Find where the given text appears and provide that cell's center as [x, y] coordinate. 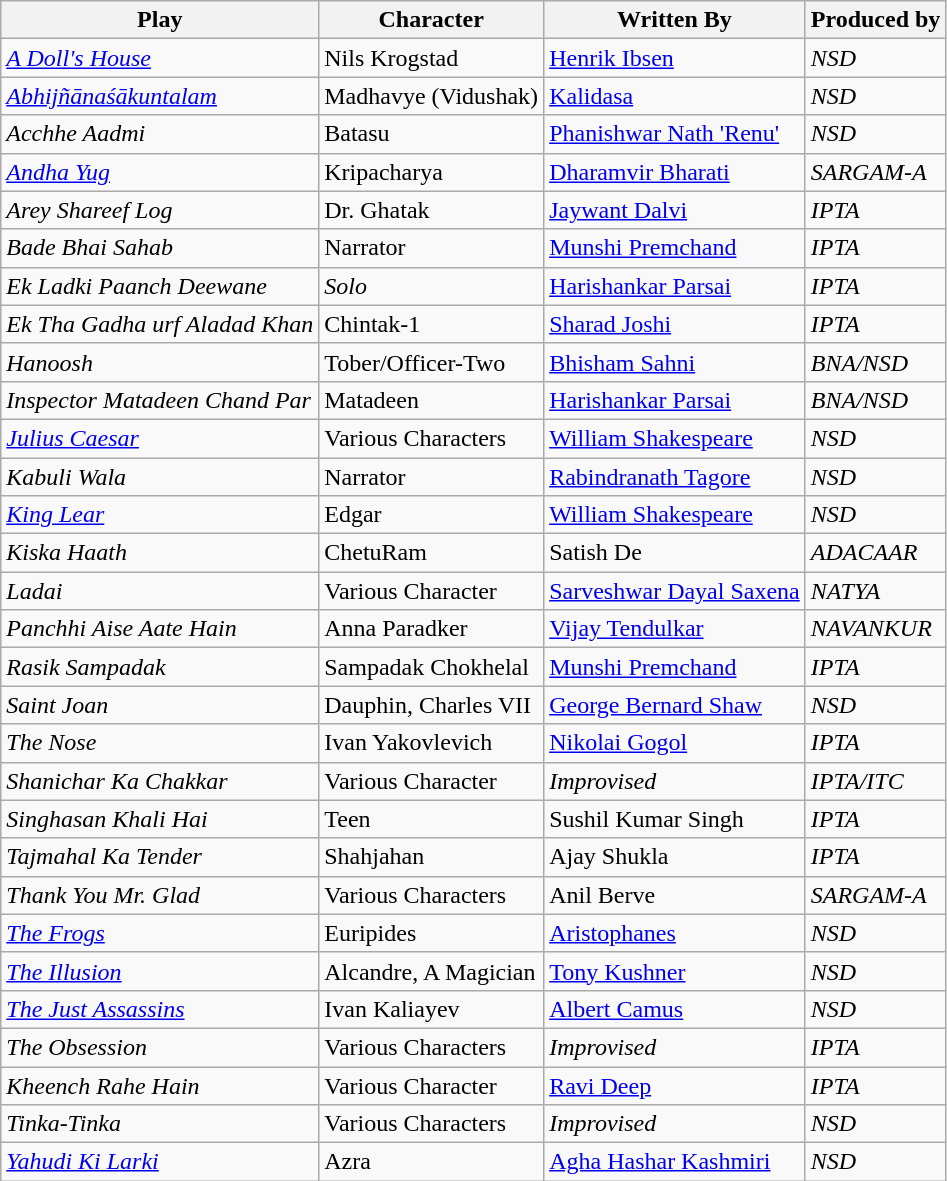
Sarveshwar Dayal Saxena [675, 591]
Dharamvir Bharati [675, 172]
Character [432, 20]
Sushil Kumar Singh [675, 819]
Panchhi Aise Aate Hain [160, 629]
The Just Assassins [160, 1009]
Written By [675, 20]
Rasik Sampadak [160, 667]
Kheench Rahe Hain [160, 1085]
The Frogs [160, 933]
ChetuRam [432, 553]
Matadeen [432, 400]
Batasu [432, 134]
Shahjahan [432, 857]
King Lear [160, 515]
Inspector Matadeen Chand Par [160, 400]
Solo [432, 286]
Kabuli Wala [160, 477]
Produced by [876, 20]
Ivan Yakovlevich [432, 743]
Anna Paradker [432, 629]
Nikolai Gogol [675, 743]
Ivan Kaliayev [432, 1009]
Abhijñānaśākuntalam [160, 96]
Yahudi Ki Larki [160, 1162]
Henrik Ibsen [675, 58]
Nils Krogstad [432, 58]
Sharad Joshi [675, 324]
Tinka-Tinka [160, 1124]
Alcandre, A Magician [432, 971]
Euripides [432, 933]
Tajmahal Ka Tender [160, 857]
Saint Joan [160, 705]
Agha Hashar Kashmiri [675, 1162]
George Bernard Shaw [675, 705]
Kalidasa [675, 96]
NATYA [876, 591]
Bade Bhai Sahab [160, 248]
Arey Shareef Log [160, 210]
Albert Camus [675, 1009]
The Obsession [160, 1047]
Phanishwar Nath 'Renu' [675, 134]
Edgar [432, 515]
Kiska Haath [160, 553]
Play [160, 20]
Ek Ladki Paanch Deewane [160, 286]
A Doll's House [160, 58]
The Nose [160, 743]
Ladai [160, 591]
Rabindranath Tagore [675, 477]
Satish De [675, 553]
ADACAAR [876, 553]
Ajay Shukla [675, 857]
Sampadak Chokhelal [432, 667]
Shanichar Ka Chakkar [160, 781]
Jaywant Dalvi [675, 210]
Tony Kushner [675, 971]
Aristophanes [675, 933]
Azra [432, 1162]
Dauphin, Charles VII [432, 705]
Vijay Tendulkar [675, 629]
Hanoosh [160, 362]
Chintak-1 [432, 324]
NAVANKUR [876, 629]
Acchhe Aadmi [160, 134]
Andha Yug [160, 172]
Kripacharya [432, 172]
Teen [432, 819]
Thank You Mr. Glad [160, 895]
Bhisham Sahni [675, 362]
Tober/Officer-Two [432, 362]
Anil Berve [675, 895]
IPTA/ITC [876, 781]
The Illusion [160, 971]
Ravi Deep [675, 1085]
Madhavye (Vidushak) [432, 96]
Singhasan Khali Hai [160, 819]
Dr. Ghatak [432, 210]
Ek Tha Gadha urf Aladad Khan [160, 324]
Julius Caesar [160, 438]
